Output the (X, Y) coordinate of the center of the cell containing the given text.  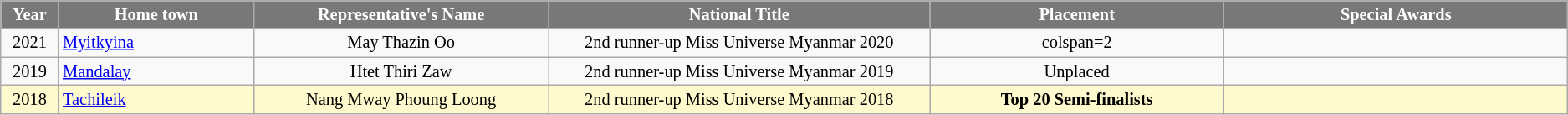
May Thazin Oo (401, 43)
Top 20 Semi-finalists (1077, 99)
National Title (739, 14)
2018 (30, 99)
2019 (30, 71)
Placement (1077, 14)
Nang Mway Phoung Loong (401, 99)
Unplaced (1077, 71)
Tachileik (156, 99)
Htet Thiri Zaw (401, 71)
2nd runner-up Miss Universe Myanmar 2019 (739, 71)
Year (30, 14)
Representative's Name (401, 14)
Home town (156, 14)
2nd runner-up Miss Universe Myanmar 2018 (739, 99)
2021 (30, 43)
Mandalay (156, 71)
Myitkyina (156, 43)
2nd runner-up Miss Universe Myanmar 2020 (739, 43)
Special Awards (1397, 14)
colspan=2 (1077, 43)
